Provide the (x, y) coordinate of the cell's center where the given text is located.  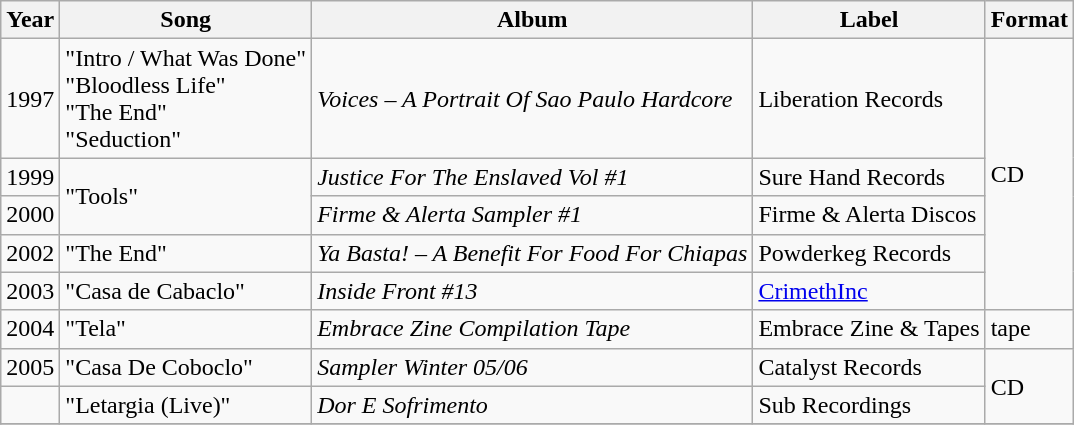
2002 (30, 253)
Song (186, 20)
"Casa De Coboclo" (186, 367)
Sampler Winter 05/06 (532, 367)
"Casa de Cabaclo" (186, 291)
Label (869, 20)
2005 (30, 367)
Firme & Alerta Discos (869, 215)
2003 (30, 291)
"Tela" (186, 329)
Embrace Zine & Tapes (869, 329)
Dor E Sofrimento (532, 405)
1999 (30, 177)
Year (30, 20)
Inside Front #13 (532, 291)
Format (1029, 20)
Album (532, 20)
Voices – A Portrait Of Sao Paulo Hardcore (532, 98)
"Tools" (186, 196)
Sub Recordings (869, 405)
"Letargia (Live)" (186, 405)
Catalyst Records (869, 367)
Firme & Alerta Sampler #1 (532, 215)
Liberation Records (869, 98)
1997 (30, 98)
tape (1029, 329)
Ya Basta! – A Benefit For Food For Chiapas (532, 253)
2004 (30, 329)
2000 (30, 215)
"Intro / What Was Done""Bloodless Life""The End""Seduction" (186, 98)
Powderkeg Records (869, 253)
CrimethInc (869, 291)
Sure Hand Records (869, 177)
Embrace Zine Compilation Tape (532, 329)
Justice For The Enslaved Vol #1 (532, 177)
"The End" (186, 253)
